Return (x, y) of the center of cell containing provided text 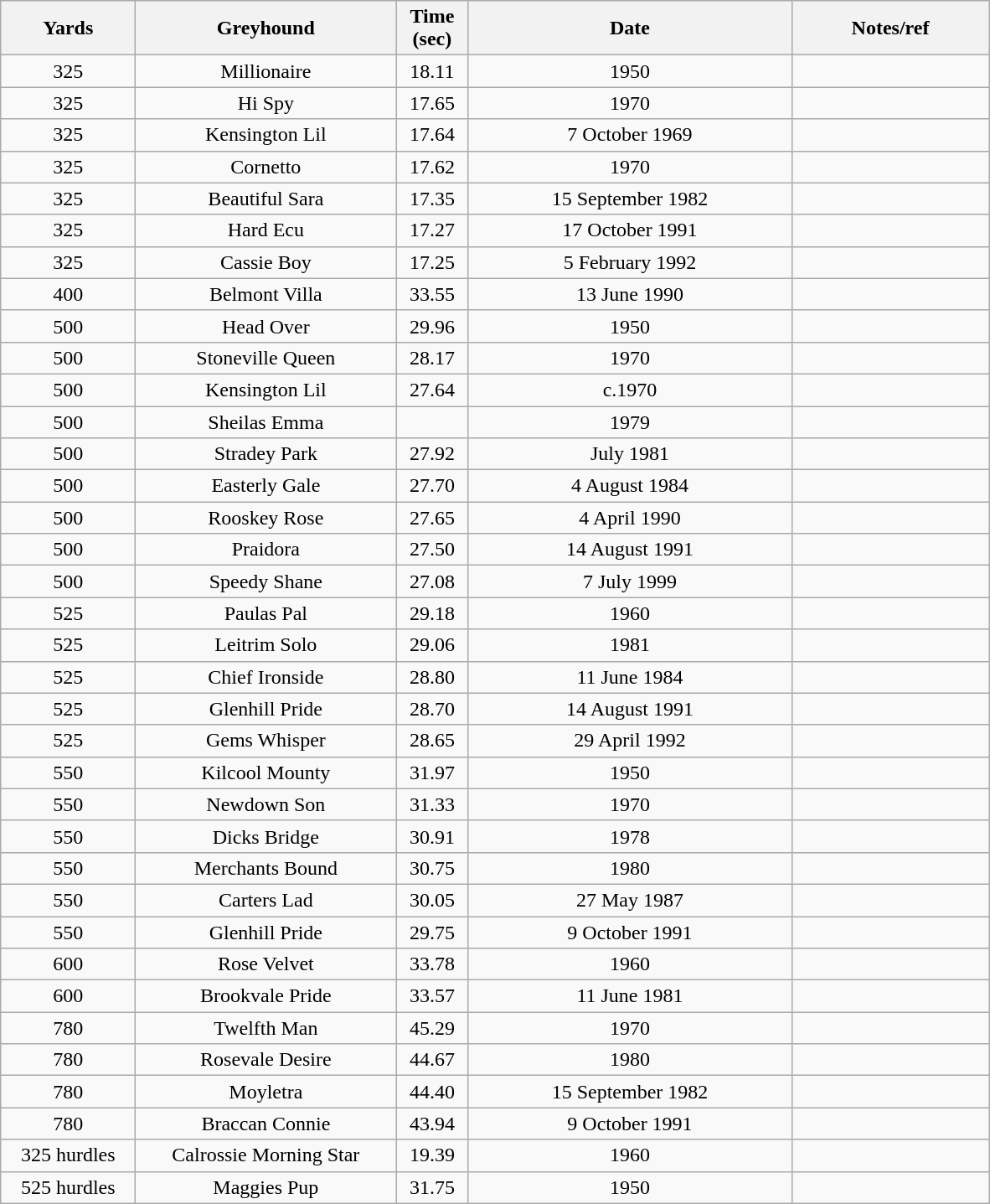
44.40 (432, 1092)
c.1970 (630, 390)
29.06 (432, 645)
Twelfth Man (266, 1028)
Cassie Boy (266, 262)
Brookvale Pride (266, 996)
4 August 1984 (630, 486)
28.17 (432, 358)
400 (69, 294)
29.75 (432, 933)
Easterly Gale (266, 486)
17.25 (432, 262)
13 June 1990 (630, 294)
31.75 (432, 1187)
Greyhound (266, 28)
Speedy Shane (266, 581)
30.75 (432, 868)
325 hurdles (69, 1155)
Moyletra (266, 1092)
11 June 1984 (630, 677)
27.08 (432, 581)
27.50 (432, 550)
Hi Spy (266, 103)
Sheilas Emma (266, 421)
31.33 (432, 804)
30.91 (432, 836)
Cornetto (266, 167)
30.05 (432, 900)
17.65 (432, 103)
18.11 (432, 71)
28.70 (432, 709)
Calrossie Morning Star (266, 1155)
33.55 (432, 294)
11 June 1981 (630, 996)
Rosevale Desire (266, 1060)
29.18 (432, 613)
Braccan Connie (266, 1124)
Head Over (266, 326)
7 July 1999 (630, 581)
1979 (630, 421)
45.29 (432, 1028)
Gems Whisper (266, 741)
Hard Ecu (266, 230)
Time (sec) (432, 28)
Rose Velvet (266, 964)
Dicks Bridge (266, 836)
Chief Ironside (266, 677)
27.65 (432, 518)
17.27 (432, 230)
Maggies Pup (266, 1187)
Beautiful Sara (266, 199)
Kilcool Mounty (266, 773)
29.96 (432, 326)
19.39 (432, 1155)
Carters Lad (266, 900)
28.65 (432, 741)
5 February 1992 (630, 262)
Notes/ref (890, 28)
Newdown Son (266, 804)
Merchants Bound (266, 868)
17.62 (432, 167)
17 October 1991 (630, 230)
Praidora (266, 550)
17.64 (432, 135)
29 April 1992 (630, 741)
Belmont Villa (266, 294)
27.64 (432, 390)
31.97 (432, 773)
33.78 (432, 964)
27.92 (432, 454)
43.94 (432, 1124)
Millionaire (266, 71)
Paulas Pal (266, 613)
1978 (630, 836)
525 hurdles (69, 1187)
7 October 1969 (630, 135)
17.35 (432, 199)
1981 (630, 645)
27 May 1987 (630, 900)
27.70 (432, 486)
July 1981 (630, 454)
Rooskey Rose (266, 518)
Date (630, 28)
Stradey Park (266, 454)
Stoneville Queen (266, 358)
28.80 (432, 677)
33.57 (432, 996)
Yards (69, 28)
44.67 (432, 1060)
4 April 1990 (630, 518)
Leitrim Solo (266, 645)
